Detect which cell encompasses the target text, then output its (X, Y) center coordinate. 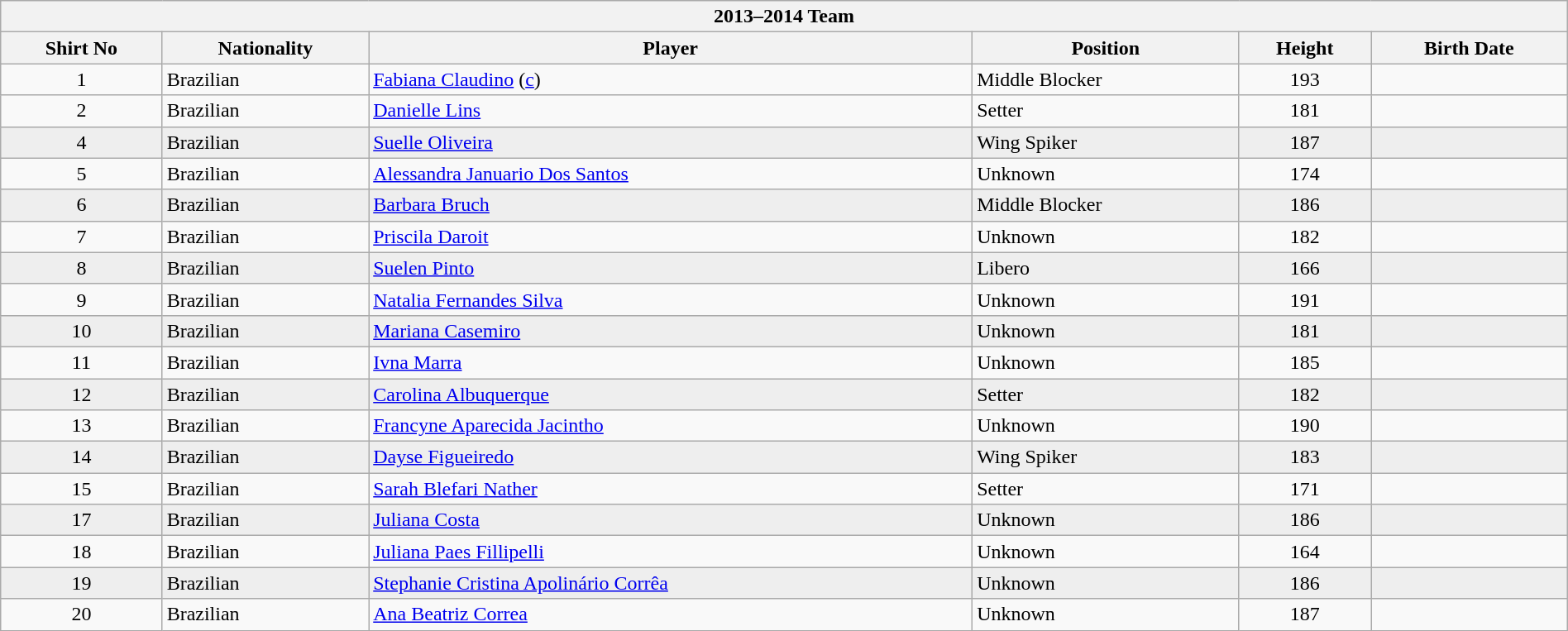
Dayse Figueiredo (671, 457)
Mariana Casemiro (671, 331)
Shirt No (81, 48)
Danielle Lins (671, 111)
Francyne Aparecida Jacintho (671, 426)
185 (1305, 362)
15 (81, 489)
193 (1305, 79)
5 (81, 174)
9 (81, 299)
Suelle Oliveira (671, 142)
Nationality (265, 48)
Ivna Marra (671, 362)
Barbara Bruch (671, 205)
Carolina Albuquerque (671, 394)
Stephanie Cristina Apolinário Corrêa (671, 583)
190 (1305, 426)
18 (81, 552)
17 (81, 520)
1 (81, 79)
8 (81, 268)
Birth Date (1470, 48)
2 (81, 111)
20 (81, 614)
Alessandra Januario Dos Santos (671, 174)
2013–2014 Team (784, 17)
Player (671, 48)
164 (1305, 552)
Position (1106, 48)
Height (1305, 48)
Priscila Daroit (671, 237)
13 (81, 426)
Fabiana Claudino (c) (671, 79)
171 (1305, 489)
Suelen Pinto (671, 268)
Sarah Blefari Nather (671, 489)
12 (81, 394)
10 (81, 331)
Juliana Costa (671, 520)
183 (1305, 457)
191 (1305, 299)
166 (1305, 268)
14 (81, 457)
Libero (1106, 268)
4 (81, 142)
11 (81, 362)
6 (81, 205)
174 (1305, 174)
Ana Beatriz Correa (671, 614)
7 (81, 237)
19 (81, 583)
Juliana Paes Fillipelli (671, 552)
Natalia Fernandes Silva (671, 299)
